Search for the cell housing the specified text and yield its (x, y) center coordinate. 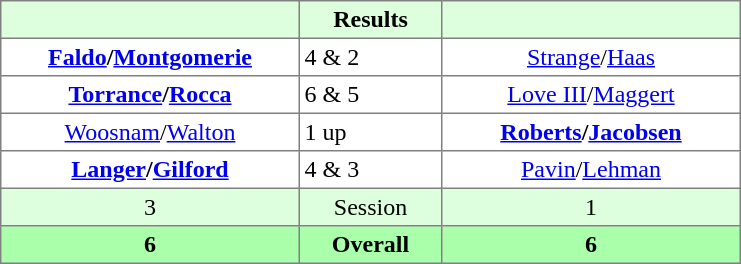
Faldo/Montgomerie (150, 57)
6 & 5 (370, 95)
Results (370, 20)
1 up (370, 132)
Pavin/Lehman (591, 170)
Langer/Gilford (150, 170)
Roberts/Jacobsen (591, 132)
Torrance/Rocca (150, 95)
Love III/Maggert (591, 95)
1 (591, 207)
Strange/Haas (591, 57)
4 & 3 (370, 170)
Woosnam/Walton (150, 132)
3 (150, 207)
4 & 2 (370, 57)
Overall (370, 245)
Session (370, 207)
